Capture the cell that displays the provided text and extract its [X, Y] central coordinate. 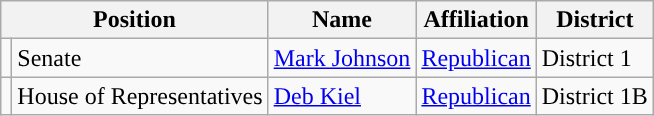
District 1B [594, 96]
District [594, 20]
Mark Johnson [342, 58]
District 1 [594, 58]
Position [134, 20]
Affiliation [476, 20]
Name [342, 20]
House of Representatives [140, 96]
Senate [140, 58]
Deb Kiel [342, 96]
